Search for the cell housing the specified text and yield its [x, y] center coordinate. 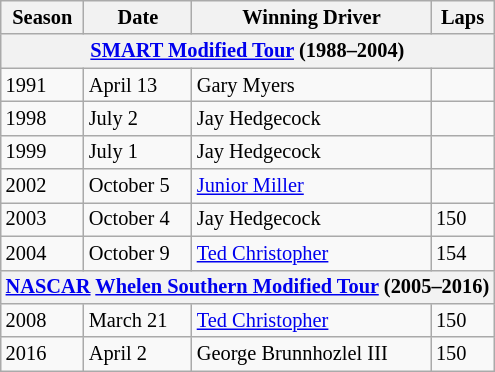
1998 [42, 118]
Junior Miller [312, 186]
July 2 [138, 118]
October 9 [138, 253]
NASCAR Whelen Southern Modified Tour (2005–2016) [248, 287]
October 5 [138, 186]
Laps [462, 17]
2008 [42, 320]
SMART Modified Tour (1988–2004) [248, 51]
Winning Driver [312, 17]
2004 [42, 253]
1999 [42, 152]
Gary Myers [312, 85]
July 1 [138, 152]
George Brunnhozlel III [312, 354]
154 [462, 253]
Season [42, 17]
1991 [42, 85]
April 13 [138, 85]
October 4 [138, 219]
2002 [42, 186]
Date [138, 17]
2003 [42, 219]
March 21 [138, 320]
April 2 [138, 354]
2016 [42, 354]
